Extract the (x, y) coordinate from the center of the cell holding the provided text.  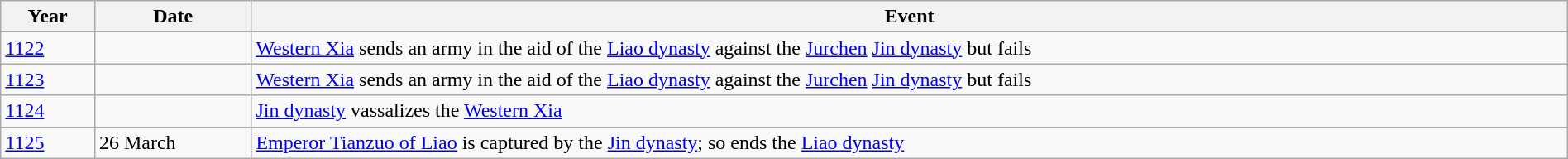
1123 (48, 79)
1125 (48, 142)
Year (48, 17)
1122 (48, 48)
26 March (172, 142)
Emperor Tianzuo of Liao is captured by the Jin dynasty; so ends the Liao dynasty (910, 142)
1124 (48, 111)
Jin dynasty vassalizes the Western Xia (910, 111)
Date (172, 17)
Event (910, 17)
